From the cell containing the given text, extract its center point as [X, Y] coordinate. 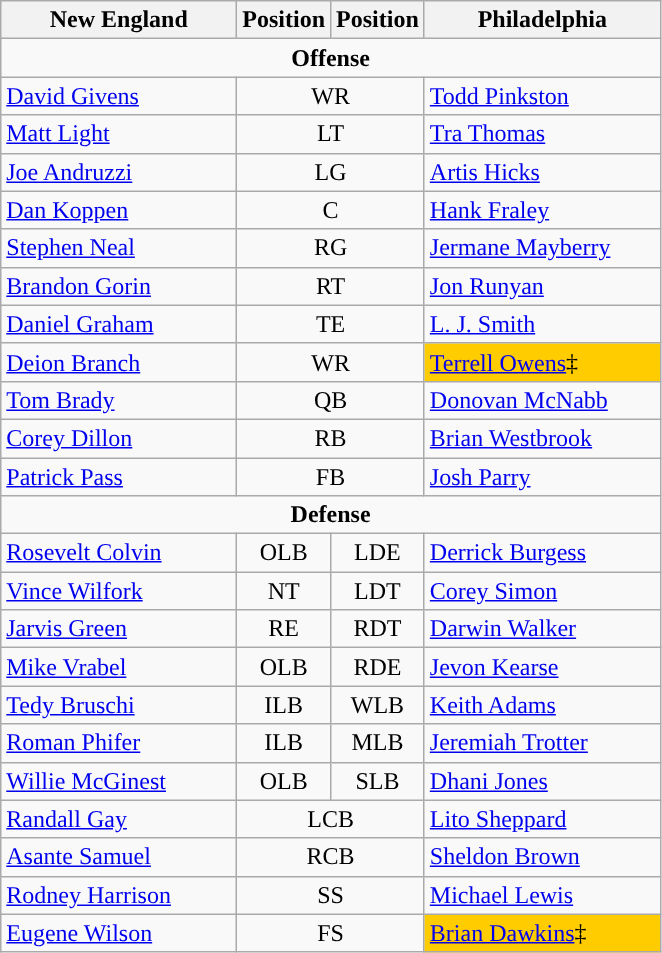
RB [331, 438]
David Givens [119, 96]
LCB [331, 819]
SS [331, 895]
Joe Andruzzi [119, 172]
Corey Simon [542, 591]
Patrick Pass [119, 477]
RDT [378, 629]
Matt Light [119, 134]
Offense [331, 58]
Josh Parry [542, 477]
Randall Gay [119, 819]
RE [284, 629]
LG [331, 172]
SLB [378, 781]
TE [331, 324]
Tra Thomas [542, 134]
Rosevelt Colvin [119, 553]
Todd Pinkston [542, 96]
RDE [378, 667]
Brian Westbrook [542, 438]
Jeremiah Trotter [542, 743]
Terrell Owens‡ [542, 362]
Lito Sheppard [542, 819]
Michael Lewis [542, 895]
L. J. Smith [542, 324]
Jon Runyan [542, 286]
Vince Wilfork [119, 591]
Tom Brady [119, 400]
Stephen Neal [119, 248]
Derrick Burgess [542, 553]
WLB [378, 705]
Asante Samuel [119, 857]
C [331, 210]
RG [331, 248]
FB [331, 477]
FS [331, 933]
LT [331, 134]
LDT [378, 591]
Defense [331, 515]
Brian Dawkins‡ [542, 933]
Keith Adams [542, 705]
RCB [331, 857]
Eugene Wilson [119, 933]
Darwin Walker [542, 629]
NT [284, 591]
Artis Hicks [542, 172]
Donovan McNabb [542, 400]
New England [119, 20]
Mike Vrabel [119, 667]
Brandon Gorin [119, 286]
Tedy Bruschi [119, 705]
Philadelphia [542, 20]
Roman Phifer [119, 743]
MLB [378, 743]
RT [331, 286]
LDE [378, 553]
Corey Dillon [119, 438]
Jarvis Green [119, 629]
Sheldon Brown [542, 857]
Deion Branch [119, 362]
Dhani Jones [542, 781]
Jevon Kearse [542, 667]
Daniel Graham [119, 324]
QB [331, 400]
Hank Fraley [542, 210]
Dan Koppen [119, 210]
Jermane Mayberry [542, 248]
Rodney Harrison [119, 895]
Willie McGinest [119, 781]
